Locate the cell with the specified text and output its (x, y) center coordinate. 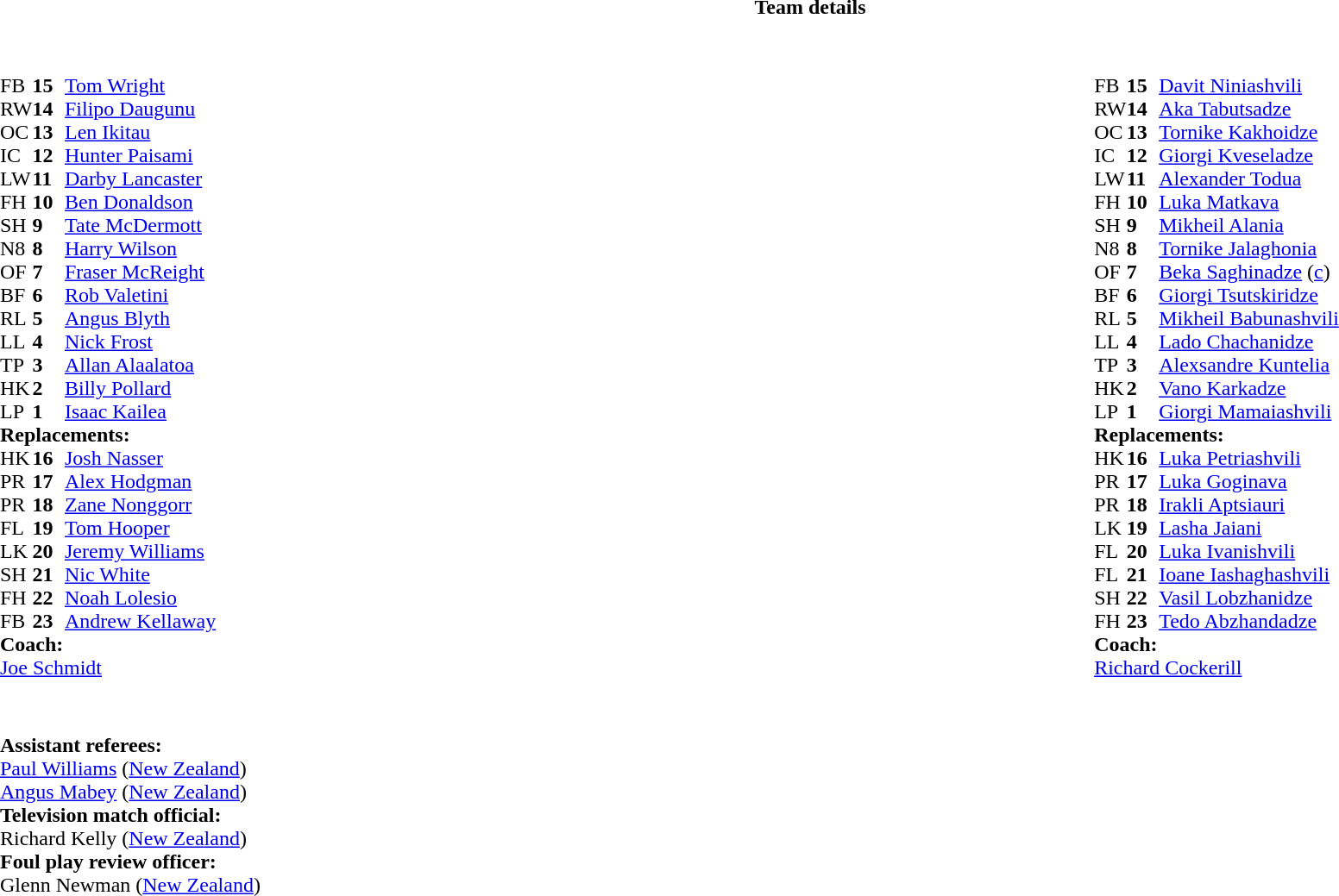
Rob Valetini (140, 295)
Allan Alaalatoa (140, 366)
Hunter Paisami (140, 155)
Aka Tabutsadze (1249, 109)
Len Ikitau (140, 133)
Giorgi Kveseladze (1249, 155)
Tate McDermott (140, 226)
Jeremy Williams (140, 552)
Luka Ivanishvili (1249, 552)
Tom Hooper (140, 528)
Noah Lolesio (140, 598)
Josh Nasser (140, 459)
Billy Pollard (140, 388)
Darby Lancaster (140, 179)
Mikheil Babunashvili (1249, 319)
Vano Karkadze (1249, 388)
Tom Wright (140, 86)
Joe Schmidt (108, 667)
Nick Frost (140, 341)
Vasil Lobzhanidze (1249, 598)
Isaac Kailea (140, 412)
Davit Niniashvili (1249, 86)
Harry Wilson (140, 248)
Mikheil Alania (1249, 226)
Alex Hodgman (140, 481)
Giorgi Tsutskiridze (1249, 295)
Lasha Jaiani (1249, 528)
Luka Matkava (1249, 202)
Zane Nonggorr (140, 505)
Tornike Kakhoidze (1249, 133)
Andrew Kellaway (140, 621)
Irakli Aptsiauri (1249, 505)
Ben Donaldson (140, 202)
Luka Petriashvili (1249, 459)
Fraser McReight (140, 273)
Richard Cockerill (1216, 667)
Angus Blyth (140, 319)
Nic White (140, 574)
Filipo Daugunu (140, 109)
Luka Goginava (1249, 481)
Beka Saghinadze (c) (1249, 273)
Ioane Iashaghashvili (1249, 574)
Giorgi Mamaiashvili (1249, 412)
Tornike Jalaghonia (1249, 248)
Tedo Abzhandadze (1249, 621)
Lado Chachanidze (1249, 341)
Alexander Todua (1249, 179)
Alexsandre Kuntelia (1249, 366)
